Return the (x, y) coordinate for the center point of the cell that contains the specified text.  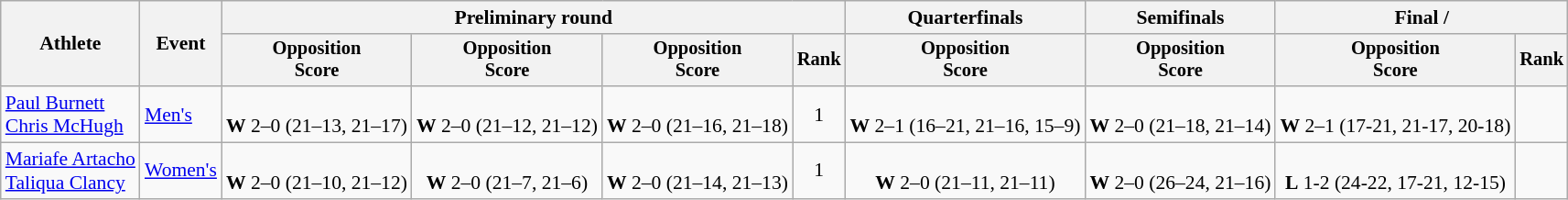
W 2–1 (17-21, 21-17, 20-18) (1395, 114)
Quarterfinals (966, 17)
Semifinals (1180, 17)
Final / (1422, 17)
L 1-2 (24-22, 17-21, 12-15) (1395, 171)
Athlete (70, 44)
Event (181, 44)
W 2–0 (21–12, 21–12) (507, 114)
W 2–0 (21–13, 21–17) (317, 114)
Paul Burnett Chris McHugh (70, 114)
Mariafe ArtachoTaliqua Clancy (70, 171)
W 2–0 (26–24, 21–16) (1180, 171)
W 2–1 (16–21, 21–16, 15–9) (966, 114)
W 2–0 (21–11, 21–11) (966, 171)
W 2–0 (21–14, 21–13) (697, 171)
Men's (181, 114)
W 2–0 (21–10, 21–12) (317, 171)
Women's (181, 171)
Preliminary round (534, 17)
W 2–0 (21–18, 21–14) (1180, 114)
W 2–0 (21–7, 21–6) (507, 171)
W 2–0 (21–16, 21–18) (697, 114)
